Return the [x, y] coordinate for the center point of the cell that contains the specified text.  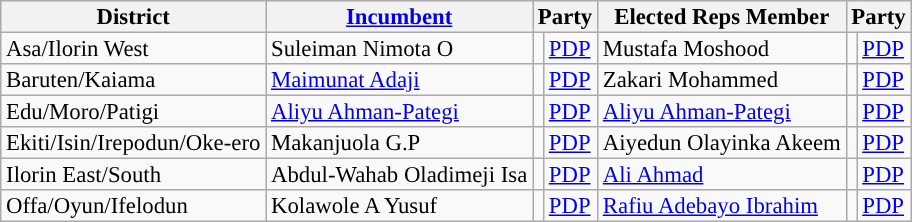
Maimunat Adaji [400, 80]
Zakari Mohammed [722, 80]
Kolawole A Yusuf [400, 206]
Aiyedun Olayinka Akeem [722, 143]
Edu/Moro/Patigi [134, 112]
Incumbent [400, 17]
Suleiman Nimota O [400, 49]
Ilorin East/South [134, 175]
Asa/Ilorin West [134, 49]
Ekiti/Isin/Irepodun/Oke-ero [134, 143]
Baruten/Kaiama [134, 80]
Ali Ahmad [722, 175]
Mustafa Moshood [722, 49]
District [134, 17]
Makanjuola G.P [400, 143]
Elected Reps Member [722, 17]
Abdul-Wahab Oladimeji Isa [400, 175]
Offa/Oyun/Ifelodun [134, 206]
Rafiu Adebayo Ibrahim [722, 206]
